Capture the cell that displays the provided text and extract its (X, Y) central coordinate. 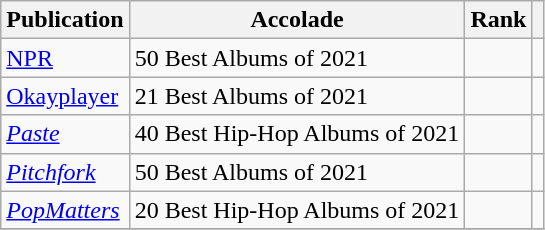
PopMatters (65, 210)
Okayplayer (65, 96)
21 Best Albums of 2021 (297, 96)
20 Best Hip-Hop Albums of 2021 (297, 210)
Rank (498, 20)
NPR (65, 58)
Paste (65, 134)
40 Best Hip-Hop Albums of 2021 (297, 134)
Accolade (297, 20)
Publication (65, 20)
Pitchfork (65, 172)
